Return [X, Y] of the center of cell containing provided text 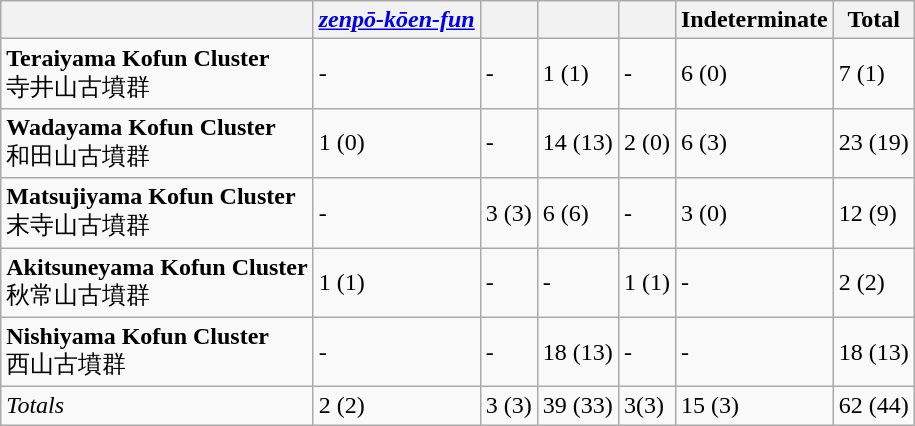
2 (0) [646, 143]
12 (9) [874, 213]
3(3) [646, 406]
15 (3) [754, 406]
6 (3) [754, 143]
zenpō-kōen-fun [396, 20]
6 (6) [578, 213]
Teraiyama Kofun Cluster寺井山古墳群 [157, 74]
Total [874, 20]
14 (13) [578, 143]
3 (0) [754, 213]
62 (44) [874, 406]
Wadayama Kofun Cluster和田山古墳群 [157, 143]
23 (19) [874, 143]
Totals [157, 406]
Akitsuneyama Kofun Cluster秋常山古墳群 [157, 283]
Matsujiyama Kofun Cluster末寺山古墳群 [157, 213]
7 (1) [874, 74]
1 (0) [396, 143]
Nishiyama Kofun Cluster西山古墳群 [157, 352]
6 (0) [754, 74]
39 (33) [578, 406]
Indeterminate [754, 20]
